Scan for the cell matching the given text and deliver its (X, Y) coordinate at center. 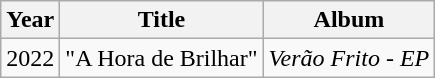
Year (30, 20)
Verão Frito - EP (349, 58)
Title (162, 20)
"A Hora de Brilhar" (162, 58)
2022 (30, 58)
Album (349, 20)
